Scan for the cell matching the given text and deliver its [x, y] coordinate at center. 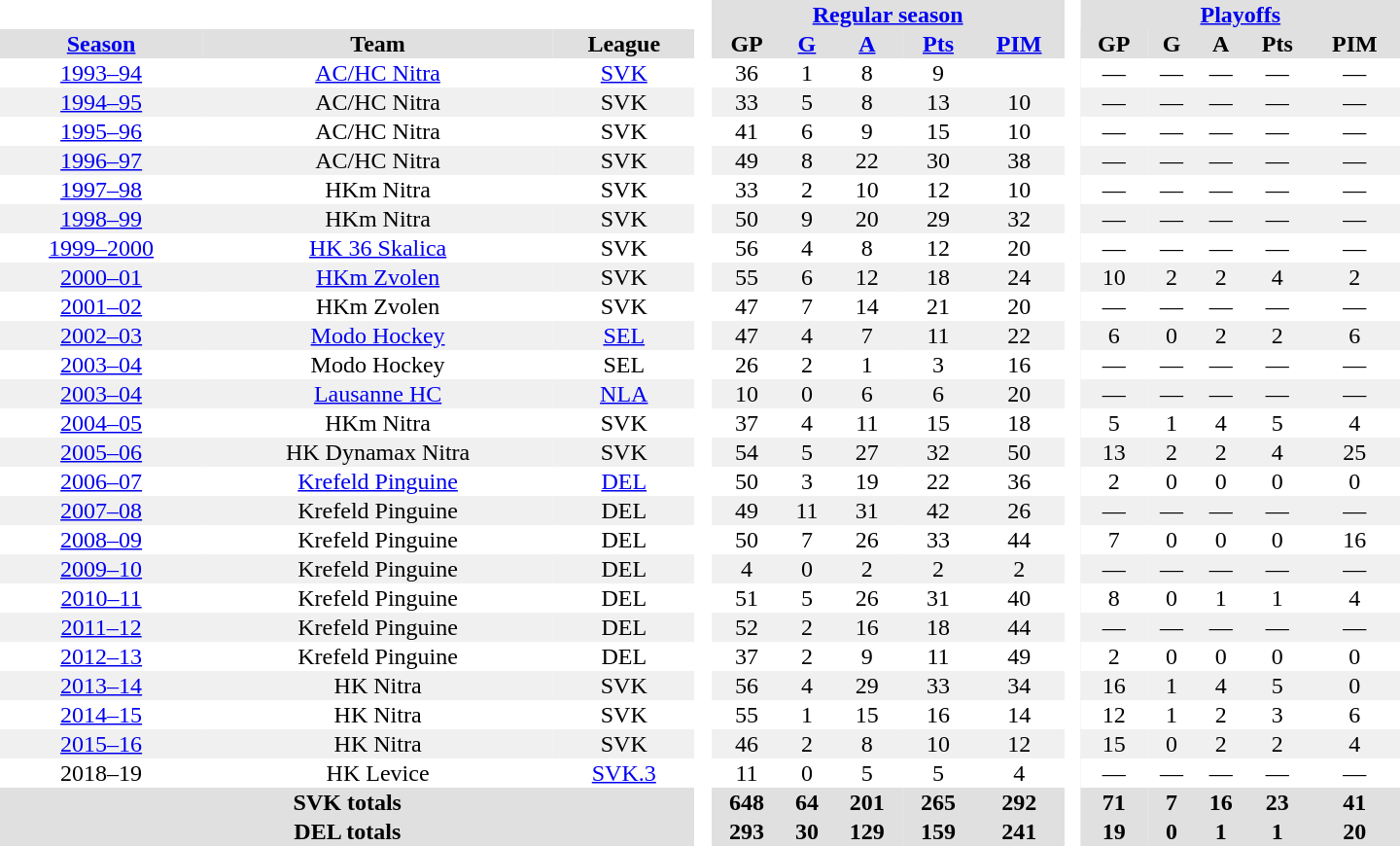
Lausanne HC [377, 394]
2008–09 [101, 540]
2001–02 [101, 306]
2005–06 [101, 452]
1993–94 [101, 73]
2010–11 [101, 598]
46 [747, 744]
201 [867, 802]
25 [1355, 452]
64 [807, 802]
NLA [624, 394]
League [624, 44]
SVK.3 [624, 773]
2009–10 [101, 569]
1999–2000 [101, 248]
2004–05 [101, 423]
34 [1019, 686]
2013–14 [101, 686]
1996–97 [101, 160]
265 [937, 802]
2014–15 [101, 715]
54 [747, 452]
38 [1019, 160]
HK Levice [377, 773]
2006–07 [101, 481]
DEL totals [348, 831]
HK Dynamax Nitra [377, 452]
648 [747, 802]
293 [747, 831]
40 [1019, 598]
52 [747, 627]
Regular season [887, 15]
SVK totals [348, 802]
129 [867, 831]
51 [747, 598]
1997–98 [101, 190]
24 [1019, 277]
2012–13 [101, 656]
241 [1019, 831]
2002–03 [101, 335]
1995–96 [101, 131]
2011–12 [101, 627]
2018–19 [101, 773]
1998–99 [101, 219]
21 [937, 306]
1994–95 [101, 102]
2015–16 [101, 744]
2007–08 [101, 511]
159 [937, 831]
Season [101, 44]
Team [377, 44]
HK 36 Skalica [377, 248]
Playoffs [1241, 15]
292 [1019, 802]
23 [1277, 802]
27 [867, 452]
71 [1114, 802]
2000–01 [101, 277]
42 [937, 511]
